From the cell containing the given text, extract its center point as (X, Y) coordinate. 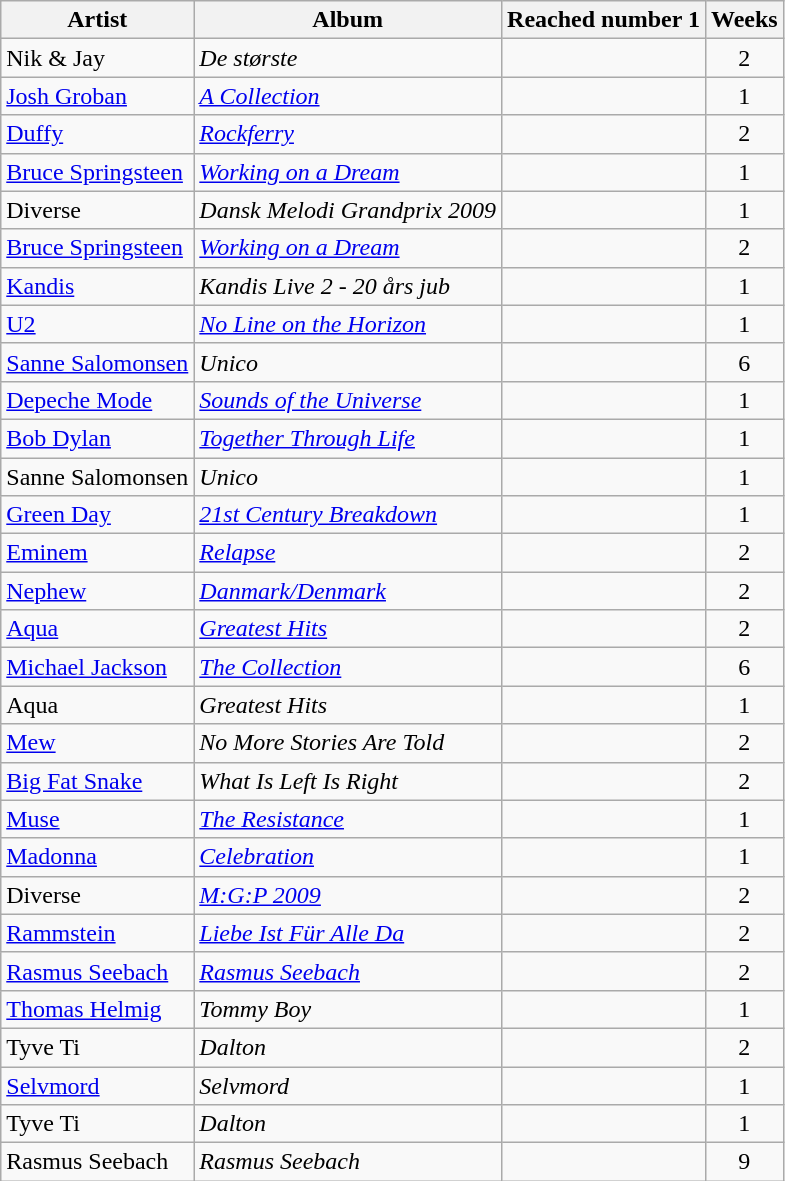
9 (744, 1162)
The Collection (348, 667)
Thomas Helmig (98, 1009)
Green Day (98, 515)
Madonna (98, 857)
Bob Dylan (98, 438)
Relapse (348, 553)
Sounds of the Universe (348, 400)
Nik & Jay (98, 58)
Nephew (98, 591)
Danmark/Denmark (348, 591)
De største (348, 58)
A Collection (348, 96)
Kandis (98, 286)
Josh Groban (98, 96)
Rockferry (348, 134)
Tommy Boy (348, 1009)
Rammstein (98, 933)
No More Stories Are Told (348, 743)
Depeche Mode (98, 400)
Album (348, 20)
U2 (98, 324)
Big Fat Snake (98, 781)
Duffy (98, 134)
M:G:P 2009 (348, 895)
Liebe Ist Für Alle Da (348, 933)
Dansk Melodi Grandprix 2009 (348, 210)
Muse (98, 819)
Artist (98, 20)
Eminem (98, 553)
Weeks (744, 20)
Reached number 1 (604, 20)
Michael Jackson (98, 667)
Kandis Live 2 - 20 års jub (348, 286)
Together Through Life (348, 438)
Mew (98, 743)
No Line on the Horizon (348, 324)
21st Century Breakdown (348, 515)
What Is Left Is Right (348, 781)
Celebration (348, 857)
The Resistance (348, 819)
